For the text-containing cell, return its midpoint in (X, Y) coordinate format. 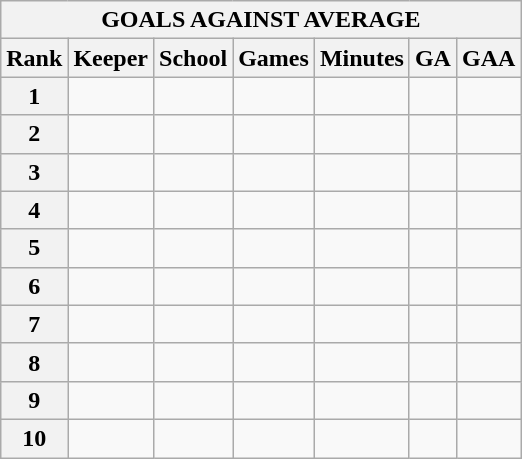
7 (34, 324)
GAA (488, 58)
3 (34, 172)
1 (34, 96)
5 (34, 248)
6 (34, 286)
GA (432, 58)
Rank (34, 58)
2 (34, 134)
4 (34, 210)
School (194, 58)
Games (274, 58)
GOALS AGAINST AVERAGE (261, 20)
Minutes (362, 58)
10 (34, 438)
8 (34, 362)
Keeper (111, 58)
9 (34, 400)
